Output the [x, y] coordinate of the center of the cell containing the given text.  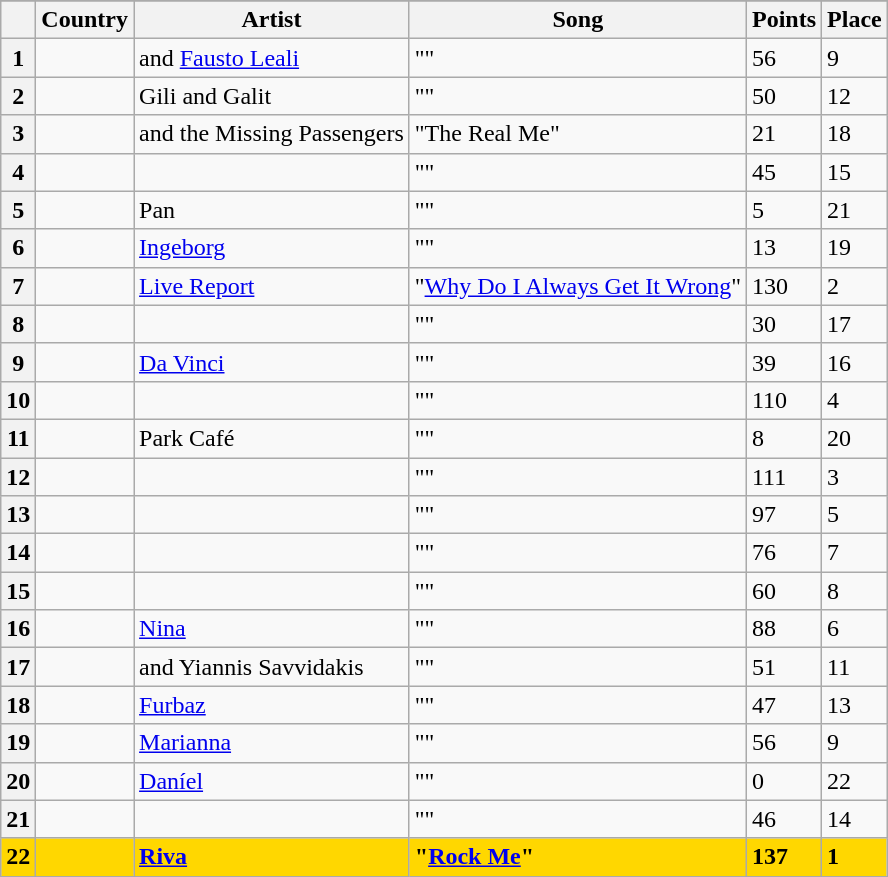
110 [784, 400]
60 [784, 591]
Points [784, 20]
50 [784, 96]
88 [784, 629]
Pan [272, 210]
Riva [272, 857]
Ingeborg [272, 248]
Furbaz [272, 705]
47 [784, 705]
Daníel [272, 781]
Country [85, 20]
Da Vinci [272, 362]
51 [784, 667]
137 [784, 857]
Live Report [272, 286]
Gili and Galit [272, 96]
111 [784, 477]
Marianna [272, 743]
and Fausto Leali [272, 58]
39 [784, 362]
76 [784, 553]
45 [784, 172]
"Why Do I Always Get It Wrong" [578, 286]
and Yiannis Savvidakis [272, 667]
30 [784, 324]
and the Missing Passengers [272, 134]
97 [784, 515]
"Rock Me" [578, 857]
0 [784, 781]
Place [855, 20]
130 [784, 286]
Artist [272, 20]
"The Real Me" [578, 134]
46 [784, 819]
Song [578, 20]
Nina [272, 629]
Park Café [272, 438]
10 [18, 400]
